Identify which cell holds the provided text, then report its [x, y] central coordinate. 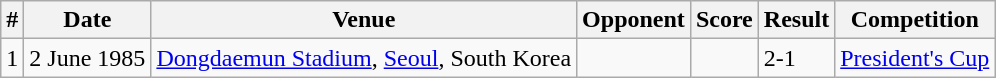
Score [724, 20]
Result [796, 20]
2-1 [796, 58]
Dongdaemun Stadium, Seoul, South Korea [364, 58]
Venue [364, 20]
Opponent [634, 20]
Competition [915, 20]
2 June 1985 [88, 58]
Date [88, 20]
# [12, 20]
1 [12, 58]
President's Cup [915, 58]
